Find where the given text appears and provide that cell's center as (X, Y) coordinate. 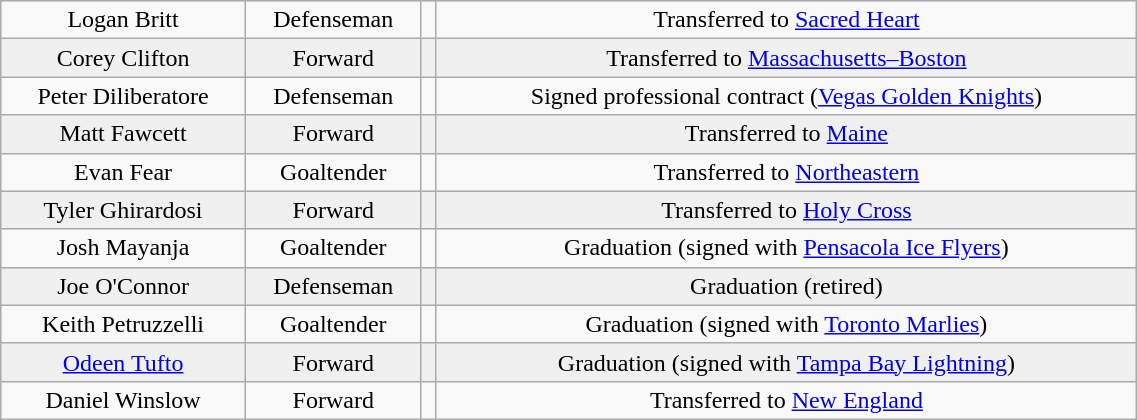
Transferred to Sacred Heart (786, 20)
Transferred to New England (786, 400)
Odeen Tufto (124, 362)
Graduation (signed with Toronto Marlies) (786, 324)
Transferred to Northeastern (786, 172)
Transferred to Maine (786, 134)
Signed professional contract (Vegas Golden Knights) (786, 96)
Graduation (signed with Pensacola Ice Flyers) (786, 248)
Daniel Winslow (124, 400)
Matt Fawcett (124, 134)
Logan Britt (124, 20)
Joe O'Connor (124, 286)
Transferred to Holy Cross (786, 210)
Tyler Ghirardosi (124, 210)
Transferred to Massachusetts–Boston (786, 58)
Peter Diliberatore (124, 96)
Keith Petruzzelli (124, 324)
Graduation (retired) (786, 286)
Evan Fear (124, 172)
Graduation (signed with Tampa Bay Lightning) (786, 362)
Corey Clifton (124, 58)
Josh Mayanja (124, 248)
